Return (X, Y) of the center of cell containing provided text 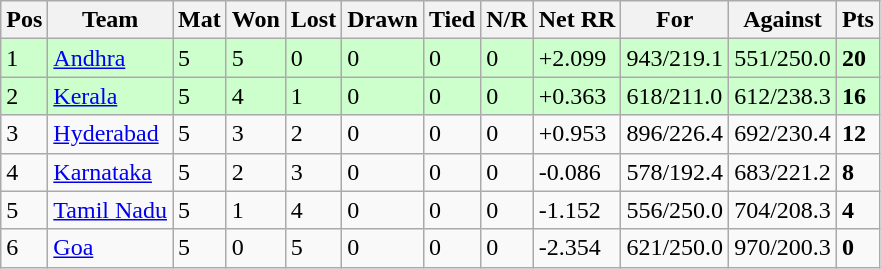
692/230.4 (783, 134)
Goa (110, 248)
Team (110, 20)
970/200.3 (783, 248)
+2.099 (577, 58)
Pos (24, 20)
Tied (452, 20)
6 (24, 248)
+0.363 (577, 96)
Hyderabad (110, 134)
Net RR (577, 20)
683/221.2 (783, 172)
20 (858, 58)
Mat (199, 20)
Andhra (110, 58)
612/238.3 (783, 96)
Drawn (383, 20)
8 (858, 172)
N/R (507, 20)
-0.086 (577, 172)
618/211.0 (675, 96)
556/250.0 (675, 210)
Against (783, 20)
Lost (313, 20)
For (675, 20)
578/192.4 (675, 172)
Pts (858, 20)
943/219.1 (675, 58)
704/208.3 (783, 210)
Tamil Nadu (110, 210)
-2.354 (577, 248)
621/250.0 (675, 248)
12 (858, 134)
-1.152 (577, 210)
Karnataka (110, 172)
+0.953 (577, 134)
896/226.4 (675, 134)
Kerala (110, 96)
16 (858, 96)
551/250.0 (783, 58)
Won (256, 20)
